Extract the [X, Y] coordinate from the center of the cell holding the provided text.  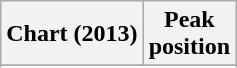
Peakposition [189, 34]
Chart (2013) [72, 34]
